Scan for the cell matching the given text and deliver its (x, y) coordinate at center. 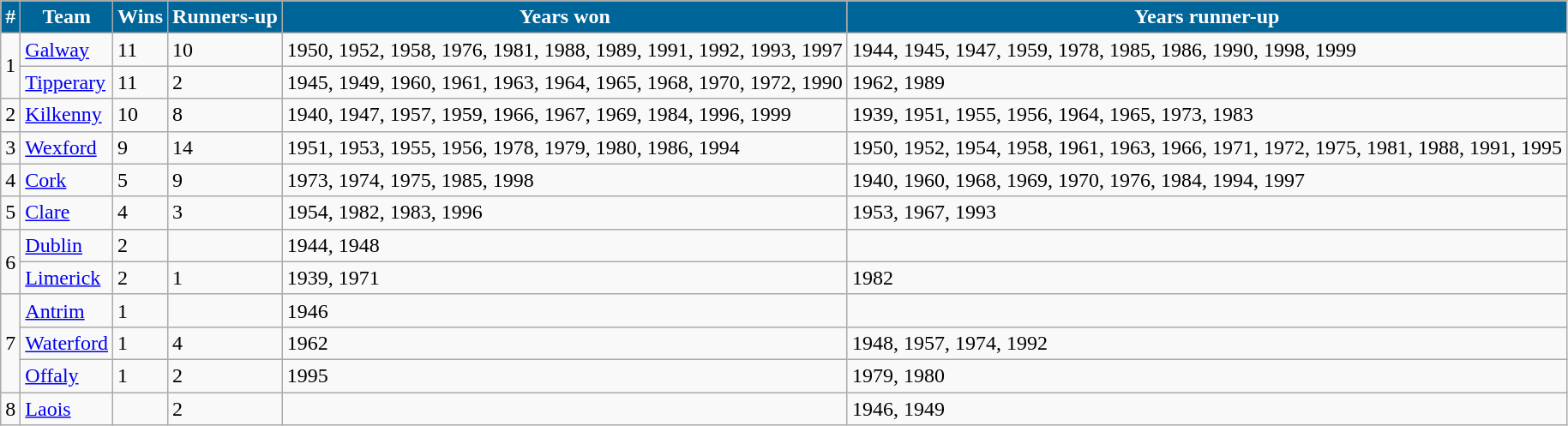
1950, 1952, 1954, 1958, 1961, 1963, 1966, 1971, 1972, 1975, 1981, 1988, 1991, 1995 (1207, 147)
6 (10, 261)
Runners-up (225, 17)
Years won (564, 17)
1950, 1952, 1958, 1976, 1981, 1988, 1989, 1991, 1992, 1993, 1997 (564, 50)
Clare (67, 213)
Wins (141, 17)
Tipperary (67, 82)
Laois (67, 409)
1979, 1980 (1207, 375)
1948, 1957, 1974, 1992 (1207, 343)
Antrim (67, 310)
1945, 1949, 1960, 1961, 1963, 1964, 1965, 1968, 1970, 1972, 1990 (564, 82)
Cork (67, 180)
7 (10, 343)
1953, 1967, 1993 (1207, 213)
1982 (1207, 278)
1939, 1971 (564, 278)
1995 (564, 375)
1962, 1989 (1207, 82)
Offaly (67, 375)
# (10, 17)
1951, 1953, 1955, 1956, 1978, 1979, 1980, 1986, 1994 (564, 147)
1944, 1945, 1947, 1959, 1978, 1985, 1986, 1990, 1998, 1999 (1207, 50)
1954, 1982, 1983, 1996 (564, 213)
14 (225, 147)
1946 (564, 310)
1939, 1951, 1955, 1956, 1964, 1965, 1973, 1983 (1207, 115)
Waterford (67, 343)
Galway (67, 50)
Team (67, 17)
Wexford (67, 147)
1940, 1947, 1957, 1959, 1966, 1967, 1969, 1984, 1996, 1999 (564, 115)
1944, 1948 (564, 245)
Dublin (67, 245)
1962 (564, 343)
1946, 1949 (1207, 409)
Years runner-up (1207, 17)
1940, 1960, 1968, 1969, 1970, 1976, 1984, 1994, 1997 (1207, 180)
Kilkenny (67, 115)
1973, 1974, 1975, 1985, 1998 (564, 180)
Limerick (67, 278)
